Identify which cell holds the provided text, then report its [x, y] central coordinate. 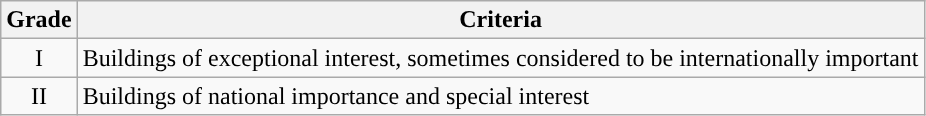
Criteria [500, 20]
I [39, 58]
II [39, 96]
Buildings of national importance and special interest [500, 96]
Grade [39, 20]
Buildings of exceptional interest, sometimes considered to be internationally important [500, 58]
